Output the [X, Y] coordinate of the center of the cell containing the given text.  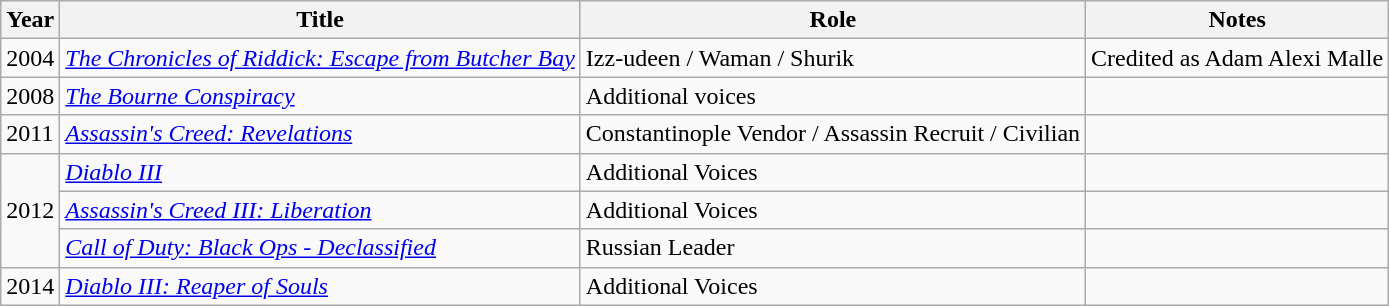
Diablo III: Reaper of Souls [320, 286]
2012 [30, 210]
Constantinople Vendor / Assassin Recruit / Civilian [832, 134]
2004 [30, 58]
Assassin's Creed: Revelations [320, 134]
2008 [30, 96]
Credited as Adam Alexi Malle [1238, 58]
2014 [30, 286]
Role [832, 20]
Diablo III [320, 172]
Russian Leader [832, 248]
Year [30, 20]
Izz-udeen / Waman / Shurik [832, 58]
Call of Duty: Black Ops - Declassified [320, 248]
Notes [1238, 20]
Assassin's Creed III: Liberation [320, 210]
The Bourne Conspiracy [320, 96]
Additional voices [832, 96]
Title [320, 20]
2011 [30, 134]
The Chronicles of Riddick: Escape from Butcher Bay [320, 58]
